Scan for the cell matching the given text and deliver its (x, y) coordinate at center. 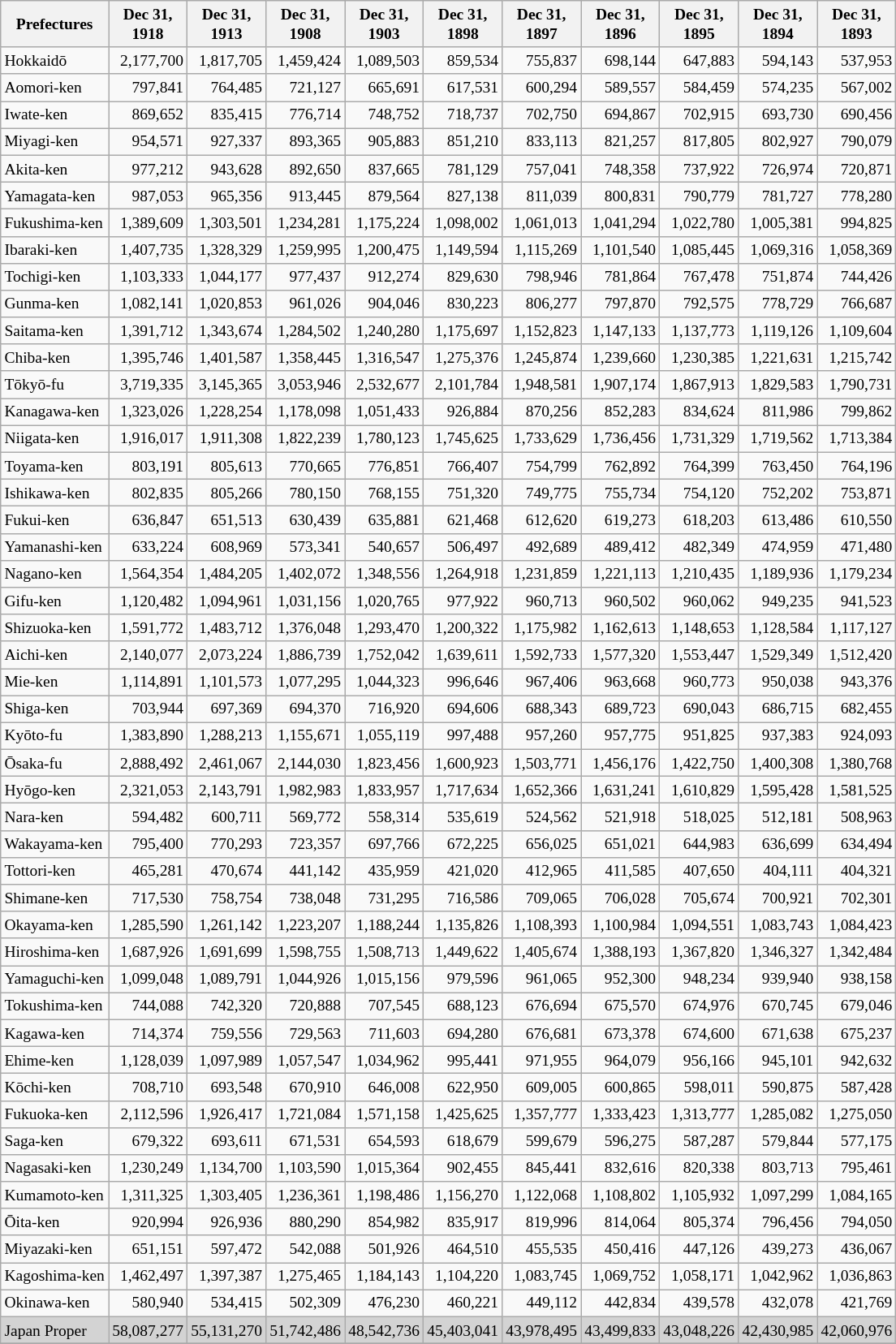
1,120,482 (148, 601)
837,665 (385, 169)
720,888 (305, 1006)
502,309 (305, 1303)
Dec 31,1908 (305, 24)
770,293 (227, 844)
707,545 (385, 1006)
1,733,629 (542, 438)
1,745,625 (463, 438)
1,459,424 (305, 60)
1,911,308 (227, 438)
961,026 (305, 304)
1,089,791 (227, 979)
Ehime-ken (55, 1060)
1,239,660 (620, 357)
1,817,705 (227, 60)
644,983 (700, 844)
952,300 (620, 979)
512,181 (778, 816)
647,883 (700, 60)
697,369 (227, 709)
506,497 (463, 547)
1,303,501 (227, 222)
436,067 (857, 1248)
744,426 (857, 276)
Shizuoka-ken (55, 628)
Ishikawa-ken (55, 493)
3,145,365 (227, 385)
1,240,280 (385, 331)
960,773 (700, 682)
977,437 (305, 276)
1,069,752 (620, 1276)
1,101,540 (620, 250)
Tottori-ken (55, 870)
977,922 (463, 601)
Hyōgo-ken (55, 790)
Fukui-ken (55, 519)
404,321 (857, 870)
764,196 (857, 466)
802,835 (148, 493)
508,963 (857, 816)
2,321,053 (148, 790)
926,936 (227, 1222)
Nara-ken (55, 816)
709,065 (542, 898)
1,101,573 (227, 682)
1,005,381 (778, 222)
1,691,699 (227, 951)
1,022,780 (700, 222)
1,128,584 (778, 628)
665,691 (385, 88)
1,948,581 (542, 385)
Wakayama-ken (55, 844)
596,275 (620, 1141)
474,959 (778, 547)
1,348,556 (385, 573)
869,652 (148, 115)
1,230,385 (700, 357)
534,415 (227, 1303)
45,403,041 (463, 1329)
633,224 (148, 547)
439,578 (700, 1303)
1,179,234 (857, 573)
1,264,918 (463, 573)
971,955 (542, 1060)
1,084,165 (857, 1195)
1,128,039 (148, 1060)
852,283 (620, 412)
1,108,393 (542, 925)
1,259,995 (305, 250)
Fukuoka-ken (55, 1114)
1,358,445 (305, 357)
1,162,613 (620, 628)
Shiga-ken (55, 709)
671,531 (305, 1141)
700,921 (778, 898)
819,996 (542, 1222)
1,134,700 (227, 1169)
794,050 (857, 1222)
718,737 (463, 115)
Dec 31,1913 (227, 24)
1,155,671 (305, 735)
996,646 (463, 682)
1,034,962 (385, 1060)
1,717,634 (463, 790)
845,441 (542, 1169)
492,689 (542, 547)
905,883 (385, 141)
1,313,777 (700, 1114)
697,766 (385, 844)
501,926 (385, 1248)
1,926,417 (227, 1114)
776,851 (385, 466)
689,723 (620, 709)
636,699 (778, 844)
964,079 (620, 1060)
1,089,503 (385, 60)
688,343 (542, 709)
762,892 (620, 466)
1,367,820 (700, 951)
Hiroshima-ken (55, 951)
1,015,364 (385, 1169)
1,581,525 (857, 790)
43,499,833 (620, 1329)
705,674 (700, 898)
1,343,674 (227, 331)
1,097,299 (778, 1195)
960,713 (542, 601)
635,881 (385, 519)
442,834 (620, 1303)
Dec 31,1918 (148, 24)
1,152,823 (542, 331)
757,041 (542, 169)
618,203 (700, 519)
1,149,594 (463, 250)
805,613 (227, 466)
1,383,890 (148, 735)
617,531 (463, 88)
1,215,742 (857, 357)
795,461 (857, 1169)
979,596 (463, 979)
1,094,961 (227, 601)
755,734 (620, 493)
737,922 (700, 169)
464,510 (463, 1248)
951,825 (700, 735)
693,611 (227, 1141)
1,916,017 (148, 438)
1,407,735 (148, 250)
Shimane-ken (55, 898)
694,606 (463, 709)
590,875 (778, 1088)
1,083,743 (778, 925)
1,639,611 (463, 654)
1,449,622 (463, 951)
Ōsaka-fu (55, 763)
753,871 (857, 493)
Yamagata-ken (55, 195)
1,175,224 (385, 222)
1,512,420 (857, 654)
1,346,327 (778, 951)
1,867,913 (700, 385)
814,064 (620, 1222)
1,484,205 (227, 573)
Tōkyō-fu (55, 385)
613,486 (778, 519)
752,202 (778, 493)
1,328,329 (227, 250)
987,053 (148, 195)
1,042,962 (778, 1276)
924,093 (857, 735)
1,198,486 (385, 1195)
830,223 (463, 304)
Dec 31,1894 (778, 24)
759,556 (227, 1032)
Aichi-ken (55, 654)
1,357,777 (542, 1114)
714,374 (148, 1032)
1,833,957 (385, 790)
954,571 (148, 141)
694,370 (305, 709)
1,736,456 (620, 438)
827,138 (463, 195)
832,616 (620, 1169)
1,058,171 (700, 1276)
1,425,625 (463, 1114)
800,831 (620, 195)
776,714 (305, 115)
1,117,127 (857, 628)
763,450 (778, 466)
435,959 (385, 870)
1,084,423 (857, 925)
797,841 (148, 88)
1,099,048 (148, 979)
1,261,142 (227, 925)
Akita-ken (55, 169)
797,870 (620, 304)
805,266 (227, 493)
893,365 (305, 141)
961,065 (542, 979)
412,965 (542, 870)
1,285,082 (778, 1114)
913,445 (305, 195)
1,687,926 (148, 951)
Tokushima-ken (55, 1006)
854,982 (385, 1222)
1,284,502 (305, 331)
Kagoshima-ken (55, 1276)
1,188,244 (385, 925)
688,123 (463, 1006)
Dec 31,1895 (700, 24)
1,036,863 (857, 1276)
751,874 (778, 276)
Toyama-ken (55, 466)
716,920 (385, 709)
535,619 (463, 816)
1,184,143 (385, 1276)
1,564,354 (148, 573)
Mie-ken (55, 682)
587,428 (857, 1088)
957,775 (620, 735)
1,175,697 (463, 331)
634,494 (857, 844)
938,158 (857, 979)
594,143 (778, 60)
879,564 (385, 195)
802,927 (778, 141)
1,055,119 (385, 735)
441,142 (305, 870)
1,323,026 (148, 412)
608,969 (227, 547)
880,290 (305, 1222)
1,015,156 (385, 979)
937,383 (778, 735)
834,624 (700, 412)
957,260 (542, 735)
521,918 (620, 816)
471,480 (857, 547)
421,020 (463, 870)
835,415 (227, 115)
790,779 (700, 195)
829,630 (463, 276)
Ōita-ken (55, 1222)
766,687 (857, 304)
1,245,874 (542, 357)
1,098,002 (463, 222)
584,459 (700, 88)
2,177,700 (148, 60)
764,485 (227, 88)
482,349 (700, 547)
1,391,712 (148, 331)
Yamanashi-ken (55, 547)
Kyōto-fu (55, 735)
1,631,241 (620, 790)
778,729 (778, 304)
790,079 (857, 141)
1,058,369 (857, 250)
768,155 (385, 493)
654,593 (385, 1141)
904,046 (385, 304)
1,483,712 (227, 628)
965,356 (227, 195)
569,772 (305, 816)
672,225 (463, 844)
960,062 (700, 601)
1,103,590 (305, 1169)
1,401,587 (227, 357)
778,280 (857, 195)
1,077,295 (305, 682)
1,234,281 (305, 222)
2,888,492 (148, 763)
870,256 (542, 412)
Dec 31,1898 (463, 24)
1,422,750 (700, 763)
651,151 (148, 1248)
404,111 (778, 870)
960,502 (620, 601)
754,799 (542, 466)
926,884 (463, 412)
1,105,932 (700, 1195)
1,135,826 (463, 925)
748,358 (620, 169)
1,907,174 (620, 385)
Dec 31,1903 (385, 24)
1,100,984 (620, 925)
703,944 (148, 709)
1,595,428 (778, 790)
717,530 (148, 898)
Miyazaki-ken (55, 1248)
Gunma-ken (55, 304)
781,727 (778, 195)
407,650 (700, 870)
450,416 (620, 1248)
711,603 (385, 1032)
3,053,946 (305, 385)
948,234 (700, 979)
1,097,989 (227, 1060)
1,175,982 (542, 628)
729,563 (305, 1032)
470,674 (227, 870)
939,940 (778, 979)
780,150 (305, 493)
1,103,333 (148, 276)
821,257 (620, 141)
Chiba-ken (55, 357)
1,456,176 (620, 763)
42,060,976 (857, 1329)
567,002 (857, 88)
Fukushima-ken (55, 222)
1,020,765 (385, 601)
600,865 (620, 1088)
1,119,126 (778, 331)
1,228,254 (227, 412)
1,316,547 (385, 357)
1,236,361 (305, 1195)
Dec 31,1893 (857, 24)
465,281 (148, 870)
1,147,133 (620, 331)
1,822,239 (305, 438)
2,101,784 (463, 385)
723,357 (305, 844)
758,754 (227, 898)
1,122,068 (542, 1195)
594,482 (148, 816)
693,730 (778, 115)
Yamaguchi-ken (55, 979)
518,025 (700, 816)
610,550 (857, 519)
781,129 (463, 169)
859,534 (463, 60)
1,752,042 (385, 654)
690,043 (700, 709)
682,455 (857, 709)
Kagawa-ken (55, 1032)
702,301 (857, 898)
1,085,445 (700, 250)
963,668 (620, 682)
1,376,048 (305, 628)
1,886,739 (305, 654)
1,592,733 (542, 654)
Kōchi-ken (55, 1088)
943,376 (857, 682)
803,713 (778, 1169)
1,721,084 (305, 1114)
612,620 (542, 519)
Dec 31,1896 (620, 24)
671,638 (778, 1032)
51,742,486 (305, 1329)
2,532,677 (385, 385)
1,529,349 (778, 654)
902,455 (463, 1169)
742,320 (227, 1006)
1,020,853 (227, 304)
1,221,113 (620, 573)
600,294 (542, 88)
1,713,384 (857, 438)
55,131,270 (227, 1329)
1,230,249 (148, 1169)
Prefectures (55, 24)
1,041,294 (620, 222)
817,805 (700, 141)
799,862 (857, 412)
754,120 (700, 493)
673,378 (620, 1032)
945,101 (778, 1060)
1,178,098 (305, 412)
708,710 (148, 1088)
796,456 (778, 1222)
537,953 (857, 60)
1,397,387 (227, 1276)
447,126 (700, 1248)
455,535 (542, 1248)
738,048 (305, 898)
716,586 (463, 898)
579,844 (778, 1141)
1,051,433 (385, 412)
1,044,177 (227, 276)
622,950 (463, 1088)
599,679 (542, 1141)
621,468 (463, 519)
1,591,772 (148, 628)
1,598,755 (305, 951)
690,456 (857, 115)
1,069,316 (778, 250)
833,113 (542, 141)
977,212 (148, 169)
1,275,376 (463, 357)
1,395,746 (148, 357)
744,088 (148, 1006)
676,694 (542, 1006)
3,719,335 (148, 385)
651,513 (227, 519)
1,388,193 (620, 951)
Saitama-ken (55, 331)
675,570 (620, 1006)
1,104,220 (463, 1276)
1,137,773 (700, 331)
751,320 (463, 493)
1,719,562 (778, 438)
2,112,596 (148, 1114)
476,230 (385, 1303)
1,094,551 (700, 925)
421,769 (857, 1303)
997,488 (463, 735)
1,156,270 (463, 1195)
540,657 (385, 547)
1,400,308 (778, 763)
781,864 (620, 276)
721,127 (305, 88)
679,046 (857, 1006)
1,652,366 (542, 790)
1,231,859 (542, 573)
2,143,791 (227, 790)
Okinawa-ken (55, 1303)
558,314 (385, 816)
Okayama-ken (55, 925)
Nagasaki-ken (55, 1169)
Kanagawa-ken (55, 412)
702,915 (700, 115)
676,681 (542, 1032)
967,406 (542, 682)
1,402,072 (305, 573)
1,731,329 (700, 438)
1,210,435 (700, 573)
805,374 (700, 1222)
693,548 (227, 1088)
48,542,736 (385, 1329)
573,341 (305, 547)
1,829,583 (778, 385)
1,823,456 (385, 763)
949,235 (778, 601)
767,478 (700, 276)
1,380,768 (857, 763)
720,871 (857, 169)
Miyagi-ken (55, 141)
43,978,495 (542, 1329)
Iwate-ken (55, 115)
912,274 (385, 276)
1,275,465 (305, 1276)
1,333,423 (620, 1114)
1,221,631 (778, 357)
589,557 (620, 88)
587,287 (700, 1141)
1,044,926 (305, 979)
574,235 (778, 88)
1,571,158 (385, 1114)
1,057,547 (305, 1060)
731,295 (385, 898)
1,061,013 (542, 222)
995,441 (463, 1060)
1,462,497 (148, 1276)
Hokkaidō (55, 60)
411,585 (620, 870)
1,200,475 (385, 250)
674,976 (700, 1006)
920,994 (148, 1222)
1,288,213 (227, 735)
942,632 (857, 1060)
598,011 (700, 1088)
694,867 (620, 115)
1,342,484 (857, 951)
1,610,829 (700, 790)
Dec 31,1897 (542, 24)
1,083,745 (542, 1276)
Tochigi-ken (55, 276)
2,140,077 (148, 654)
1,200,322 (463, 628)
770,665 (305, 466)
2,461,067 (227, 763)
1,508,713 (385, 951)
1,189,936 (778, 573)
656,025 (542, 844)
726,974 (778, 169)
820,338 (700, 1169)
651,021 (620, 844)
674,600 (700, 1032)
597,472 (227, 1248)
Aomori-ken (55, 88)
Saga-ken (55, 1141)
1,293,470 (385, 628)
630,439 (305, 519)
1,223,207 (305, 925)
766,407 (463, 466)
1,114,891 (148, 682)
449,112 (542, 1303)
Japan Proper (55, 1329)
646,008 (385, 1088)
439,273 (778, 1248)
2,073,224 (227, 654)
679,322 (148, 1141)
1,553,447 (700, 654)
43,048,226 (700, 1329)
542,088 (305, 1248)
1,275,050 (857, 1114)
460,221 (463, 1303)
619,273 (620, 519)
698,144 (620, 60)
1,109,604 (857, 331)
Gifu-ken (55, 601)
1,790,731 (857, 385)
811,986 (778, 412)
2,144,030 (305, 763)
1,108,802 (620, 1195)
432,078 (778, 1303)
956,166 (700, 1060)
675,237 (857, 1032)
58,087,277 (148, 1329)
795,400 (148, 844)
670,910 (305, 1088)
1,600,923 (463, 763)
702,750 (542, 115)
1,285,590 (148, 925)
811,039 (542, 195)
755,837 (542, 60)
806,277 (542, 304)
42,430,985 (778, 1329)
994,825 (857, 222)
749,775 (542, 493)
1,044,323 (385, 682)
1,115,269 (542, 250)
1,577,320 (620, 654)
609,005 (542, 1088)
950,038 (778, 682)
618,679 (463, 1141)
748,752 (385, 115)
851,210 (463, 141)
670,745 (778, 1006)
1,405,674 (542, 951)
706,028 (620, 898)
1,503,771 (542, 763)
1,780,123 (385, 438)
Kumamoto-ken (55, 1195)
1,311,325 (148, 1195)
927,337 (227, 141)
835,917 (463, 1222)
892,650 (305, 169)
1,389,609 (148, 222)
524,562 (542, 816)
1,303,405 (227, 1195)
943,628 (227, 169)
577,175 (857, 1141)
636,847 (148, 519)
941,523 (857, 601)
1,031,156 (305, 601)
1,148,653 (700, 628)
600,711 (227, 816)
Nagano-ken (55, 573)
Niigata-ken (55, 438)
798,946 (542, 276)
803,191 (148, 466)
Ibaraki-ken (55, 250)
489,412 (620, 547)
686,715 (778, 709)
580,940 (148, 1303)
694,280 (463, 1032)
1,982,983 (305, 790)
792,575 (700, 304)
764,399 (700, 466)
1,082,141 (148, 304)
